Output the (x, y) coordinate of the center of the cell containing the given text.  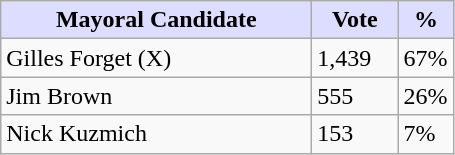
% (426, 20)
7% (426, 134)
26% (426, 96)
1,439 (355, 58)
Mayoral Candidate (156, 20)
153 (355, 134)
Gilles Forget (X) (156, 58)
Nick Kuzmich (156, 134)
Jim Brown (156, 96)
Vote (355, 20)
555 (355, 96)
67% (426, 58)
